For the text-containing cell, return its midpoint in [X, Y] coordinate format. 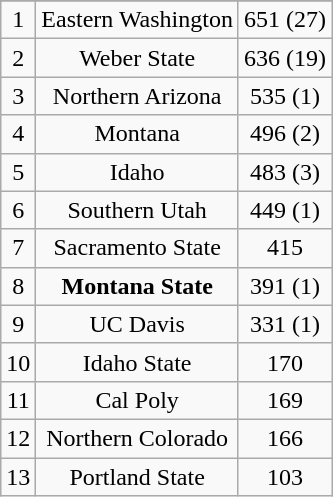
1 [18, 20]
483 (3) [284, 172]
9 [18, 324]
Cal Poly [138, 400]
6 [18, 210]
Weber State [138, 58]
4 [18, 134]
Northern Arizona [138, 96]
166 [284, 438]
Idaho [138, 172]
Northern Colorado [138, 438]
496 (2) [284, 134]
3 [18, 96]
11 [18, 400]
13 [18, 477]
7 [18, 248]
Sacramento State [138, 248]
5 [18, 172]
Portland State [138, 477]
169 [284, 400]
Eastern Washington [138, 20]
170 [284, 362]
8 [18, 286]
10 [18, 362]
391 (1) [284, 286]
535 (1) [284, 96]
103 [284, 477]
2 [18, 58]
449 (1) [284, 210]
Montana State [138, 286]
Montana [138, 134]
12 [18, 438]
651 (27) [284, 20]
UC Davis [138, 324]
Idaho State [138, 362]
331 (1) [284, 324]
636 (19) [284, 58]
415 [284, 248]
Southern Utah [138, 210]
